Locate the cell with the specified text and output its (X, Y) center coordinate. 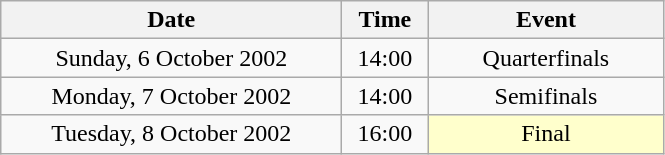
Date (172, 20)
Quarterfinals (546, 58)
Time (385, 20)
Monday, 7 October 2002 (172, 96)
Event (546, 20)
Semifinals (546, 96)
Sunday, 6 October 2002 (172, 58)
Tuesday, 8 October 2002 (172, 134)
Final (546, 134)
16:00 (385, 134)
